Return (X, Y) of the center of cell containing provided text 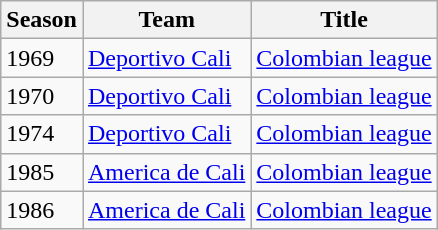
Season (42, 20)
Title (344, 20)
1969 (42, 58)
1970 (42, 96)
1986 (42, 210)
1985 (42, 172)
Team (166, 20)
1974 (42, 134)
